Provide the [x, y] coordinate of the cell's center where the given text is located.  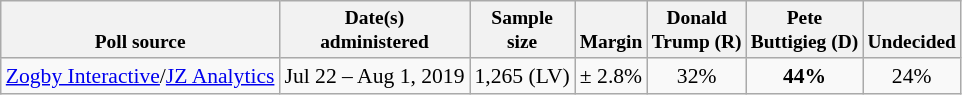
Margin [611, 30]
32% [696, 76]
Samplesize [522, 30]
DonaldTrump (R) [696, 30]
Undecided [912, 30]
Jul 22 – Aug 1, 2019 [374, 76]
44% [804, 76]
Date(s)administered [374, 30]
PeteButtigieg (D) [804, 30]
± 2.8% [611, 76]
Poll source [140, 30]
24% [912, 76]
1,265 (LV) [522, 76]
Zogby Interactive/JZ Analytics [140, 76]
